Search for the cell housing the specified text and yield its [x, y] center coordinate. 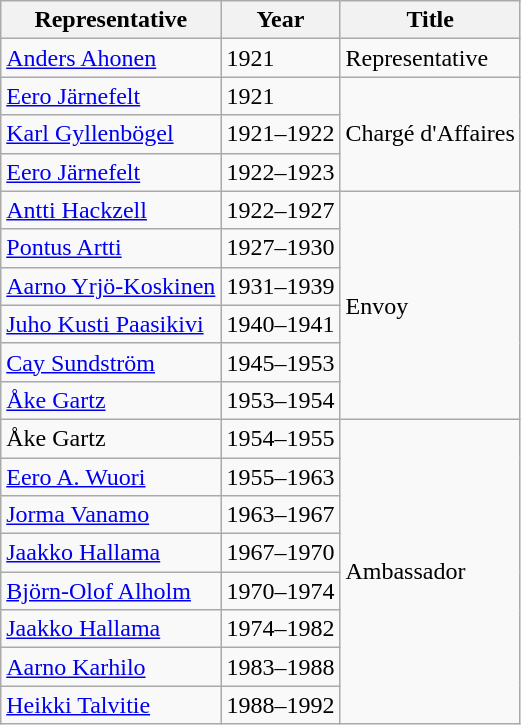
1988–1992 [280, 705]
Jorma Vanamo [111, 515]
Year [280, 20]
1954–1955 [280, 438]
Heikki Talvitie [111, 705]
1927–1930 [280, 248]
1931–1939 [280, 286]
1955–1963 [280, 477]
1963–1967 [280, 515]
Anders Ahonen [111, 58]
Aarno Yrjö-Koskinen [111, 286]
1922–1923 [280, 172]
Juho Kusti Paasikivi [111, 324]
Cay Sundström [111, 362]
1945–1953 [280, 362]
Eero A. Wuori [111, 477]
1983–1988 [280, 667]
Aarno Karhilo [111, 667]
1921–1922 [280, 134]
Ambassador [430, 571]
Pontus Artti [111, 248]
1922–1927 [280, 210]
Karl Gyllenbögel [111, 134]
Envoy [430, 305]
1953–1954 [280, 400]
1970–1974 [280, 591]
1940–1941 [280, 324]
Chargé d'Affaires [430, 134]
Antti Hackzell [111, 210]
Title [430, 20]
1967–1970 [280, 553]
1974–1982 [280, 629]
Björn-Olof Alholm [111, 591]
